Determine the [X, Y] coordinate at the center of the cell enclosing the given text.  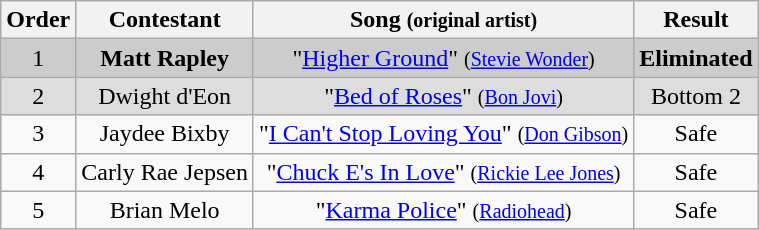
Order [38, 20]
5 [38, 210]
Contestant [165, 20]
"I Can't Stop Loving You" (Don Gibson) [443, 134]
4 [38, 172]
Dwight d'Eon [165, 96]
Matt Rapley [165, 58]
Jaydee Bixby [165, 134]
Carly Rae Jepsen [165, 172]
"Higher Ground" (Stevie Wonder) [443, 58]
Bottom 2 [696, 96]
"Chuck E's In Love" (Rickie Lee Jones) [443, 172]
"Bed of Roses" (Bon Jovi) [443, 96]
Eliminated [696, 58]
Song (original artist) [443, 20]
3 [38, 134]
"Karma Police" (Radiohead) [443, 210]
Result [696, 20]
Brian Melo [165, 210]
2 [38, 96]
1 [38, 58]
